Return the (x, y) coordinate for the center point of the cell that contains the specified text.  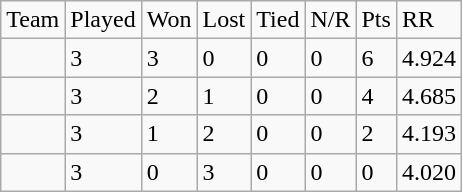
4.020 (428, 172)
4.193 (428, 134)
4.685 (428, 96)
Played (103, 20)
N/R (330, 20)
Lost (224, 20)
4.924 (428, 58)
6 (376, 58)
4 (376, 96)
Tied (278, 20)
Won (169, 20)
Pts (376, 20)
RR (428, 20)
Team (33, 20)
